Determine the (x, y) coordinate at the center of the cell enclosing the given text.  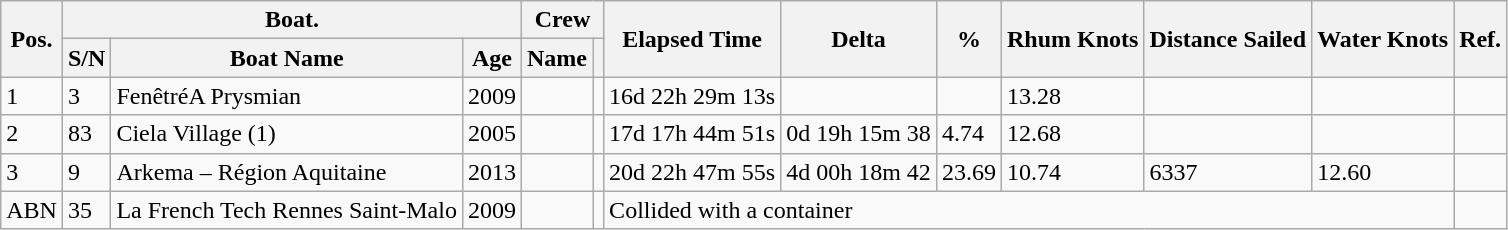
2013 (492, 172)
S/N (86, 58)
Rhum Knots (1072, 39)
6337 (1228, 172)
Delta (859, 39)
FenêtréA Prysmian (287, 96)
2 (32, 134)
0d 19h 15m 38 (859, 134)
16d 22h 29m 13s (692, 96)
35 (86, 210)
ABN (32, 210)
13.28 (1072, 96)
Water Knots (1383, 39)
Boat Name (287, 58)
2005 (492, 134)
10.74 (1072, 172)
Ref. (1480, 39)
20d 22h 47m 55s (692, 172)
12.68 (1072, 134)
17d 17h 44m 51s (692, 134)
1 (32, 96)
Name (556, 58)
La French Tech Rennes Saint-Malo (287, 210)
Elapsed Time (692, 39)
4.74 (968, 134)
83 (86, 134)
12.60 (1383, 172)
Distance Sailed (1228, 39)
23.69 (968, 172)
Collided with a container (1029, 210)
Crew (562, 20)
Pos. (32, 39)
9 (86, 172)
% (968, 39)
4d 00h 18m 42 (859, 172)
Arkema – Région Aquitaine (287, 172)
Boat. (292, 20)
Age (492, 58)
Ciela Village (1) (287, 134)
